Search for the cell housing the specified text and yield its (x, y) center coordinate. 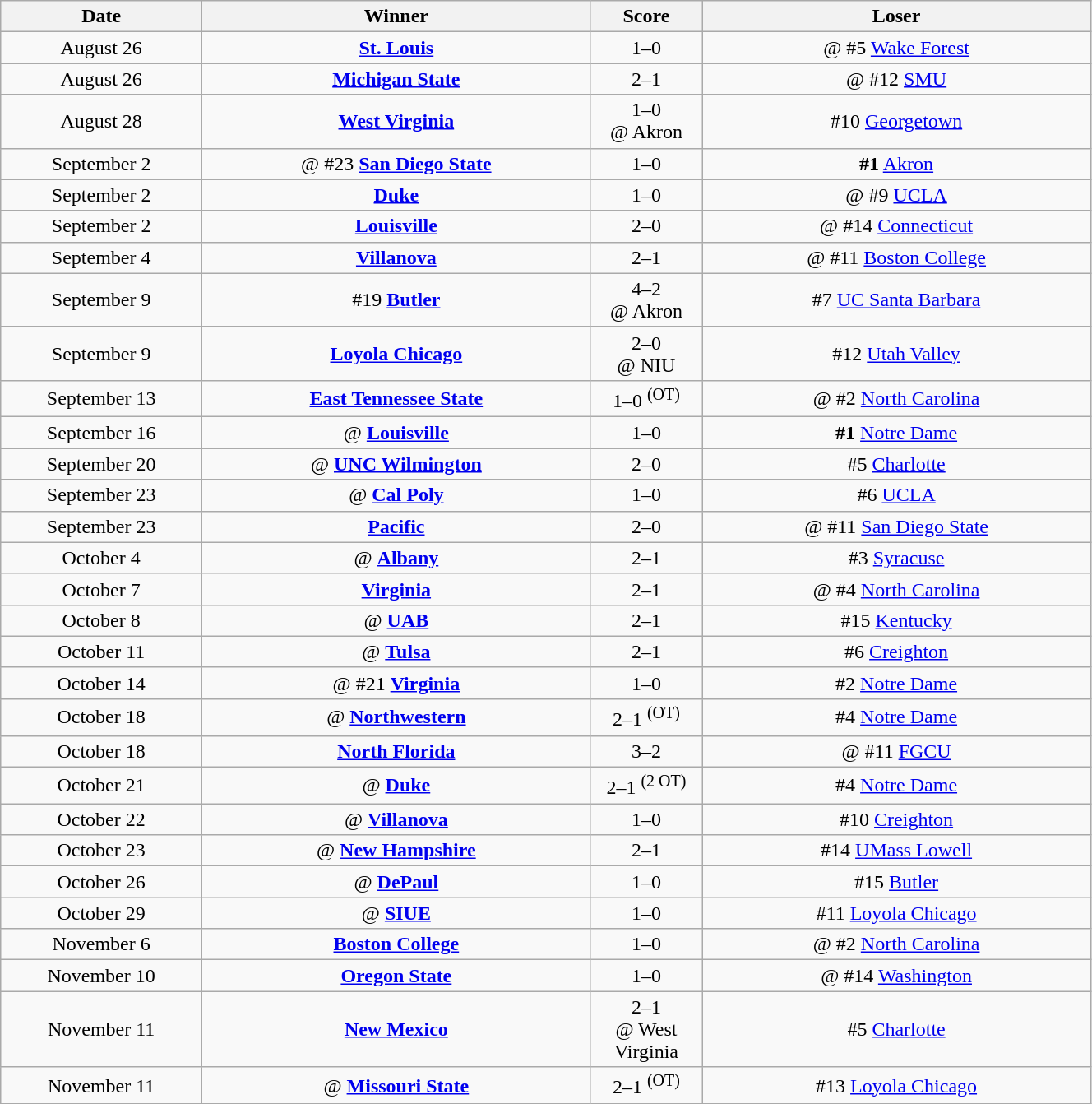
#3 Syracuse (896, 558)
1–0@ Akron (646, 122)
September 16 (102, 433)
October 29 (102, 913)
September 20 (102, 464)
#7 UC Santa Barbara (896, 299)
#13 Loyola Chicago (896, 1086)
@ SIUE (396, 913)
#10 Georgetown (896, 122)
@ Louisville (396, 433)
Loser (896, 16)
@ Villanova (396, 819)
#15 Butler (896, 882)
Winner (396, 16)
#6 Creighton (896, 652)
October 22 (102, 819)
@ Duke (396, 785)
Loyola Chicago (396, 354)
#1 Akron (896, 164)
New Mexico (396, 1029)
@ DePaul (396, 882)
November 6 (102, 944)
@ #11 Boston College (896, 257)
November 10 (102, 976)
October 21 (102, 785)
Boston College (396, 944)
West Virginia (396, 122)
2–1 (2 OT) (646, 785)
#2 Notre Dame (896, 683)
@ #23 San Diego State (396, 164)
October 4 (102, 558)
@ UNC Wilmington (396, 464)
#14 UMass Lowell (896, 851)
@ Northwestern (396, 717)
Date (102, 16)
Pacific (396, 526)
@ Albany (396, 558)
2–1@ West Virginia (646, 1029)
@ Missouri State (396, 1086)
October 7 (102, 589)
Villanova (396, 257)
St. Louis (396, 48)
August 28 (102, 122)
@ #14 Connecticut (896, 226)
@ Cal Poly (396, 495)
Oregon State (396, 976)
October 11 (102, 652)
@ #12 SMU (896, 79)
@ Tulsa (396, 652)
Virginia (396, 589)
@ #5 Wake Forest (896, 48)
North Florida (396, 751)
#11 Loyola Chicago (896, 913)
@ UAB (396, 620)
October 26 (102, 882)
Louisville (396, 226)
#15 Kentucky (896, 620)
@ #11 FGCU (896, 751)
@ New Hampshire (396, 851)
October 8 (102, 620)
#19 Butler (396, 299)
@ #21 Virginia (396, 683)
@ #11 San Diego State (896, 526)
#1 Notre Dame (896, 433)
September 13 (102, 398)
October 14 (102, 683)
2–0@ NIU (646, 354)
1–0 (OT) (646, 398)
@ #4 North Carolina (896, 589)
#12 Utah Valley (896, 354)
#6 UCLA (896, 495)
Duke (396, 195)
Score (646, 16)
@ #14 Washington (896, 976)
3–2 (646, 751)
#10 Creighton (896, 819)
4–2@ Akron (646, 299)
@ #9 UCLA (896, 195)
October 23 (102, 851)
East Tennessee State (396, 398)
September 4 (102, 257)
Michigan State (396, 79)
